Find where the given text appears and provide that cell's center as [X, Y] coordinate. 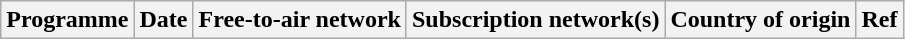
Country of origin [760, 20]
Ref [880, 20]
Free-to-air network [300, 20]
Subscription network(s) [535, 20]
Date [164, 20]
Programme [68, 20]
